Extract the (X, Y) coordinate from the center of the cell holding the provided text.  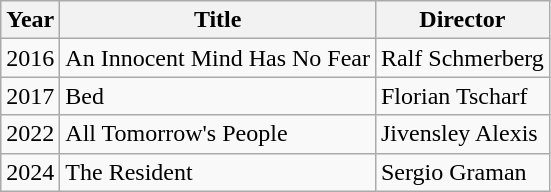
Sergio Graman (462, 172)
Florian Tscharf (462, 96)
Title (218, 20)
2017 (30, 96)
Year (30, 20)
All Tomorrow's People (218, 134)
The Resident (218, 172)
2022 (30, 134)
Jivensley Alexis (462, 134)
An Innocent Mind Has No Fear (218, 58)
Director (462, 20)
Bed (218, 96)
Ralf Schmerberg (462, 58)
2016 (30, 58)
2024 (30, 172)
